Pinpoint the cell where the given text exists, returning its (x, y) midpoint coordinate. 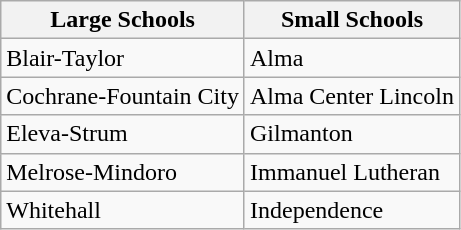
Eleva-Strum (123, 134)
Immanuel Lutheran (352, 172)
Small Schools (352, 20)
Melrose-Mindoro (123, 172)
Blair-Taylor (123, 58)
Alma (352, 58)
Large Schools (123, 20)
Alma Center Lincoln (352, 96)
Cochrane-Fountain City (123, 96)
Whitehall (123, 210)
Independence (352, 210)
Gilmanton (352, 134)
